Identify which cell holds the provided text, then report its (x, y) central coordinate. 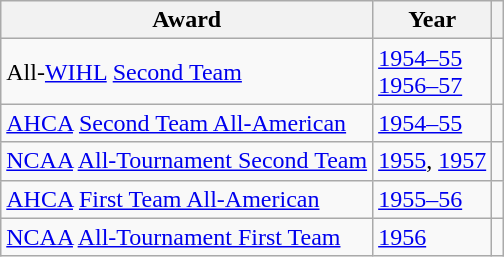
NCAA All-Tournament Second Team (187, 161)
1955–56 (432, 199)
AHCA Second Team All-American (187, 123)
1955, 1957 (432, 161)
AHCA First Team All-American (187, 199)
1956 (432, 237)
All-WIHL Second Team (187, 72)
Year (432, 20)
NCAA All-Tournament First Team (187, 237)
1954–551956–57 (432, 72)
1954–55 (432, 123)
Award (187, 20)
